Identify which cell holds the provided text, then report its [x, y] central coordinate. 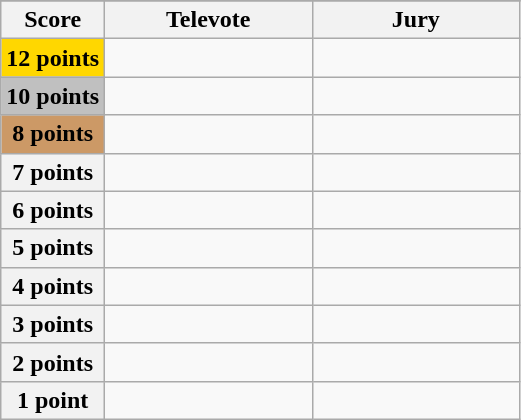
3 points [53, 324]
8 points [53, 134]
2 points [53, 362]
4 points [53, 286]
5 points [53, 248]
12 points [53, 58]
Score [53, 20]
6 points [53, 210]
7 points [53, 172]
Jury [416, 20]
10 points [53, 96]
Televote [209, 20]
1 point [53, 400]
